Provide the [x, y] coordinate of the cell's center where the given text is located.  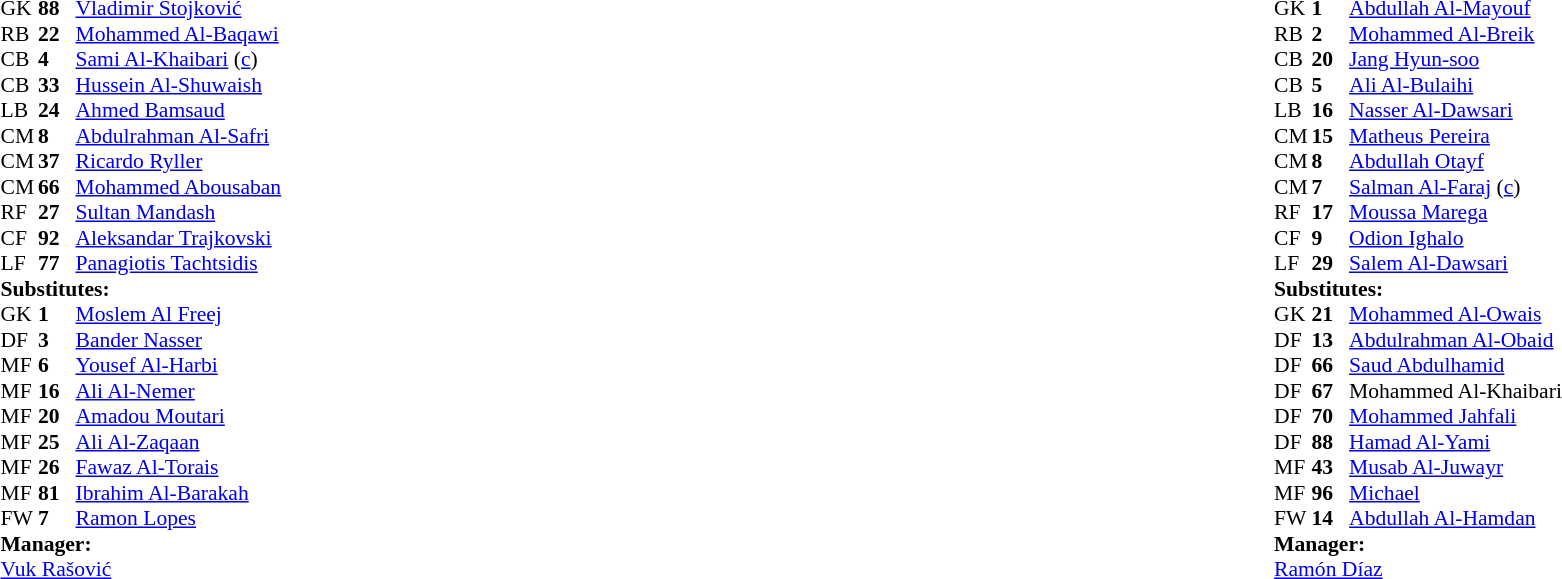
Amadou Moutari [179, 417]
13 [1331, 340]
Ricardo Ryller [179, 161]
Hussein Al-Shuwaish [179, 85]
Ramon Lopes [179, 519]
Saud Abdulhamid [1456, 365]
Abdulrahman Al-Obaid [1456, 340]
67 [1331, 391]
Sultan Mandash [179, 213]
2 [1331, 34]
24 [57, 111]
Ahmed Bamsaud [179, 111]
Mohammed Al-Breik [1456, 34]
Aleksandar Trajkovski [179, 238]
Salem Al-Dawsari [1456, 263]
43 [1331, 467]
77 [57, 263]
Musab Al-Juwayr [1456, 467]
Fawaz Al-Torais [179, 467]
Panagiotis Tachtsidis [179, 263]
92 [57, 238]
Abdulrahman Al-Safri [179, 136]
9 [1331, 238]
5 [1331, 85]
27 [57, 213]
29 [1331, 263]
17 [1331, 213]
Yousef Al-Harbi [179, 365]
Ibrahim Al-Barakah [179, 493]
Abdullah Al-Hamdan [1456, 519]
Matheus Pereira [1456, 136]
88 [1331, 442]
Mohammed Abousaban [179, 187]
Michael [1456, 493]
Bander Nasser [179, 340]
70 [1331, 417]
37 [57, 161]
21 [1331, 315]
Abdullah Otayf [1456, 161]
Moussa Marega [1456, 213]
15 [1331, 136]
Salman Al-Faraj (c) [1456, 187]
Odion Ighalo [1456, 238]
Mohammed Al-Owais [1456, 315]
Hamad Al-Yami [1456, 442]
33 [57, 85]
81 [57, 493]
Ali Al-Zaqaan [179, 442]
Jang Hyun-soo [1456, 59]
Mohammed Al-Baqawi [179, 34]
Moslem Al Freej [179, 315]
4 [57, 59]
14 [1331, 519]
96 [1331, 493]
Sami Al-Khaibari (c) [179, 59]
Mohammed Al-Khaibari [1456, 391]
Ali Al-Bulaihi [1456, 85]
6 [57, 365]
25 [57, 442]
3 [57, 340]
26 [57, 467]
1 [57, 315]
22 [57, 34]
Mohammed Jahfali [1456, 417]
Ali Al-Nemer [179, 391]
Nasser Al-Dawsari [1456, 111]
